Locate the cell with the specified text and output its (x, y) center coordinate. 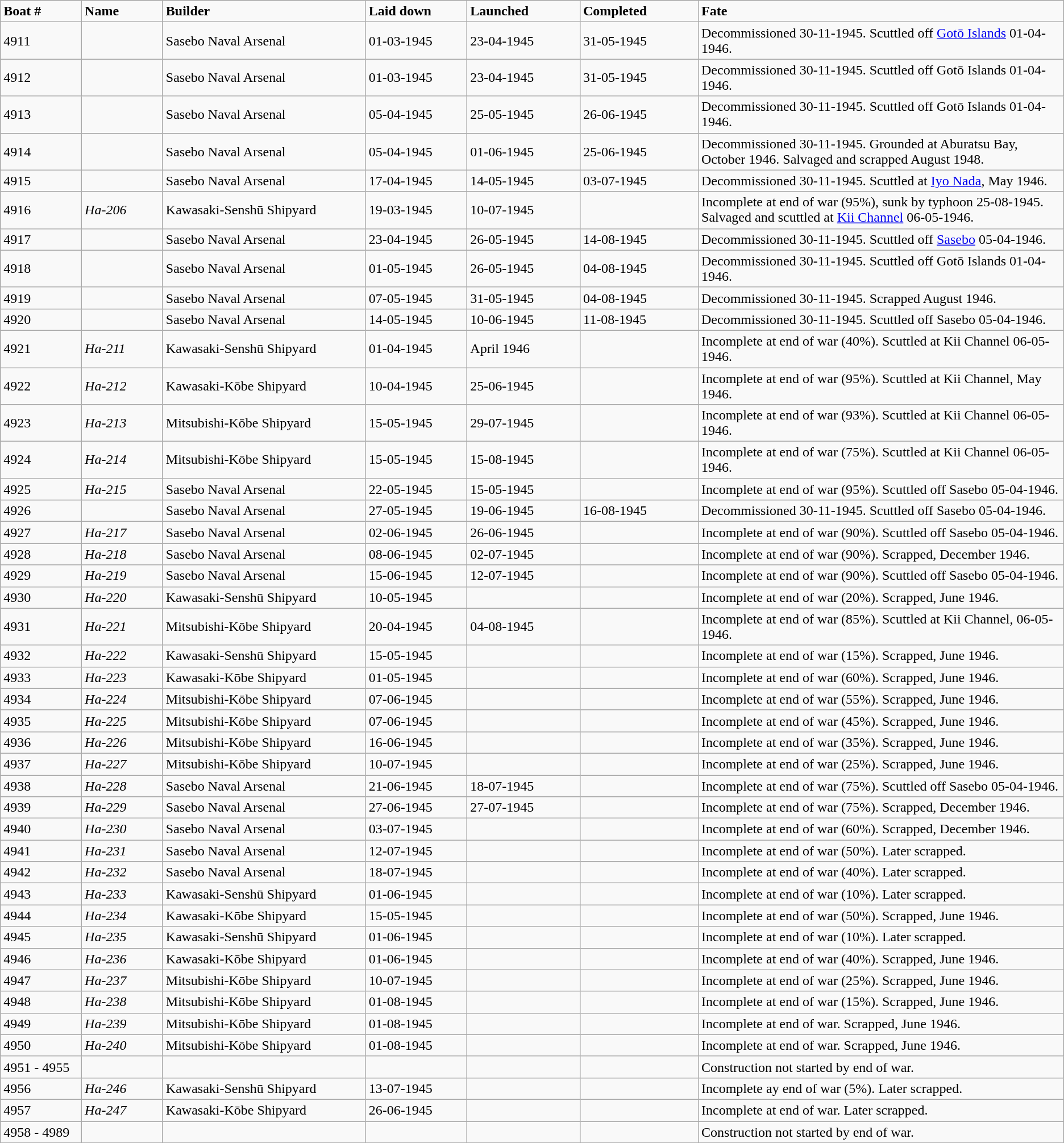
Ha-221 (123, 626)
Ha-206 (123, 210)
Name (123, 11)
4957 (41, 1110)
4936 (41, 742)
4928 (41, 554)
27-06-1945 (416, 808)
4929 (41, 576)
20-04-1945 (416, 626)
27-07-1945 (524, 808)
4917 (41, 239)
Incomplete at end of war (90%). Scrapped, December 1946. (881, 554)
Incomplete at end of war (93%). Scuttled at Kii Channel 06-05-1946. (881, 423)
01-04-1945 (416, 349)
02-07-1945 (524, 554)
Incomplete at end of war (85%). Scuttled at Kii Channel, 06-05-1946. (881, 626)
Ha-220 (123, 597)
Ha-225 (123, 721)
Decommissioned 30-11-1945. Grounded at Aburatsu Bay, October 1946. Salvaged and scrapped August 1948. (881, 151)
Ha-239 (123, 1024)
29-07-1945 (524, 423)
4911 (41, 41)
Incomplete at end of war (50%). Later scrapped. (881, 851)
Ha-222 (123, 656)
Incomplete at end of war (55%). Scrapped, June 1946. (881, 699)
4933 (41, 678)
4916 (41, 210)
Ha-236 (123, 959)
4924 (41, 460)
Ha-224 (123, 699)
Incomplete at end of war. Later scrapped. (881, 1110)
4915 (41, 181)
4920 (41, 319)
Boat # (41, 11)
Ha-211 (123, 349)
Incomplete at end of war (95%). Scuttled at Kii Channel, May 1946. (881, 385)
Incomplete at end of war (40%). Scrapped, June 1946. (881, 959)
4919 (41, 298)
April 1946 (524, 349)
Ha-235 (123, 937)
10-06-1945 (524, 319)
4927 (41, 533)
4923 (41, 423)
Ha-233 (123, 894)
Ha-226 (123, 742)
4958 - 4989 (41, 1132)
Ha-240 (123, 1045)
4930 (41, 597)
Decommissioned 30-11-1945. Scuttled at Iyo Nada, May 1946. (881, 181)
Ha-230 (123, 829)
Ha-237 (123, 980)
Completed (639, 11)
4937 (41, 764)
4951 - 4955 (41, 1067)
Fate (881, 11)
07-05-1945 (416, 298)
Decommissioned 30-11-1945. Scrapped August 1946. (881, 298)
Ha-217 (123, 533)
Incomplete at end of war (35%). Scrapped, June 1946. (881, 742)
4947 (41, 980)
Ha-212 (123, 385)
Incomplete at end of war (75%). Scrapped, December 1946. (881, 808)
4913 (41, 115)
4918 (41, 268)
4934 (41, 699)
4956 (41, 1088)
11-08-1945 (639, 319)
10-05-1945 (416, 597)
Ha-213 (123, 423)
02-06-1945 (416, 533)
15-06-1945 (416, 576)
19-06-1945 (524, 511)
4943 (41, 894)
15-08-1945 (524, 460)
Ha-214 (123, 460)
08-06-1945 (416, 554)
4932 (41, 656)
4938 (41, 786)
4944 (41, 916)
4912 (41, 77)
14-08-1945 (639, 239)
Incomplete at end of war (95%). Scuttled off Sasebo 05-04-1946. (881, 489)
4926 (41, 511)
16-06-1945 (416, 742)
Incomplete at end of war (60%). Scrapped, December 1946. (881, 829)
4940 (41, 829)
Incomplete at end of war (40%). Scuttled at Kii Channel 06-05-1946. (881, 349)
Ha-218 (123, 554)
Incomplete at end of war (45%). Scrapped, June 1946. (881, 721)
4941 (41, 851)
21-06-1945 (416, 786)
4922 (41, 385)
Incomplete at end of war (40%). Later scrapped. (881, 872)
13-07-1945 (416, 1088)
10-04-1945 (416, 385)
4950 (41, 1045)
4949 (41, 1024)
27-05-1945 (416, 511)
4925 (41, 489)
Ha-246 (123, 1088)
4914 (41, 151)
16-08-1945 (639, 511)
Incomplete at end of war (75%). Scuttled at Kii Channel 06-05-1946. (881, 460)
Laid down (416, 11)
25-05-1945 (524, 115)
Ha-219 (123, 576)
Ha-223 (123, 678)
4948 (41, 1002)
Ha-227 (123, 764)
Launched (524, 11)
4931 (41, 626)
Builder (264, 11)
Incomplete at end of war (75%). Scuttled off Sasebo 05-04-1946. (881, 786)
Ha-228 (123, 786)
Ha-247 (123, 1110)
Ha-238 (123, 1002)
22-05-1945 (416, 489)
Ha-234 (123, 916)
Ha-215 (123, 489)
Ha-232 (123, 872)
Incomplete at end of war (50%). Scrapped, June 1946. (881, 916)
4946 (41, 959)
Incomplete at end of war (60%). Scrapped, June 1946. (881, 678)
Incomplete at end of war (20%). Scrapped, June 1946. (881, 597)
Ha-231 (123, 851)
Incomplete at end of war (95%), sunk by typhoon 25-08-1945. Salvaged and scuttled at Kii Channel 06-05-1946. (881, 210)
Ha-229 (123, 808)
17-04-1945 (416, 181)
Incomplete ay end of war (5%). Later scrapped. (881, 1088)
4921 (41, 349)
4939 (41, 808)
4942 (41, 872)
4945 (41, 937)
4935 (41, 721)
19-03-1945 (416, 210)
